Return the (X, Y) coordinate for the center point of the cell that contains the specified text.  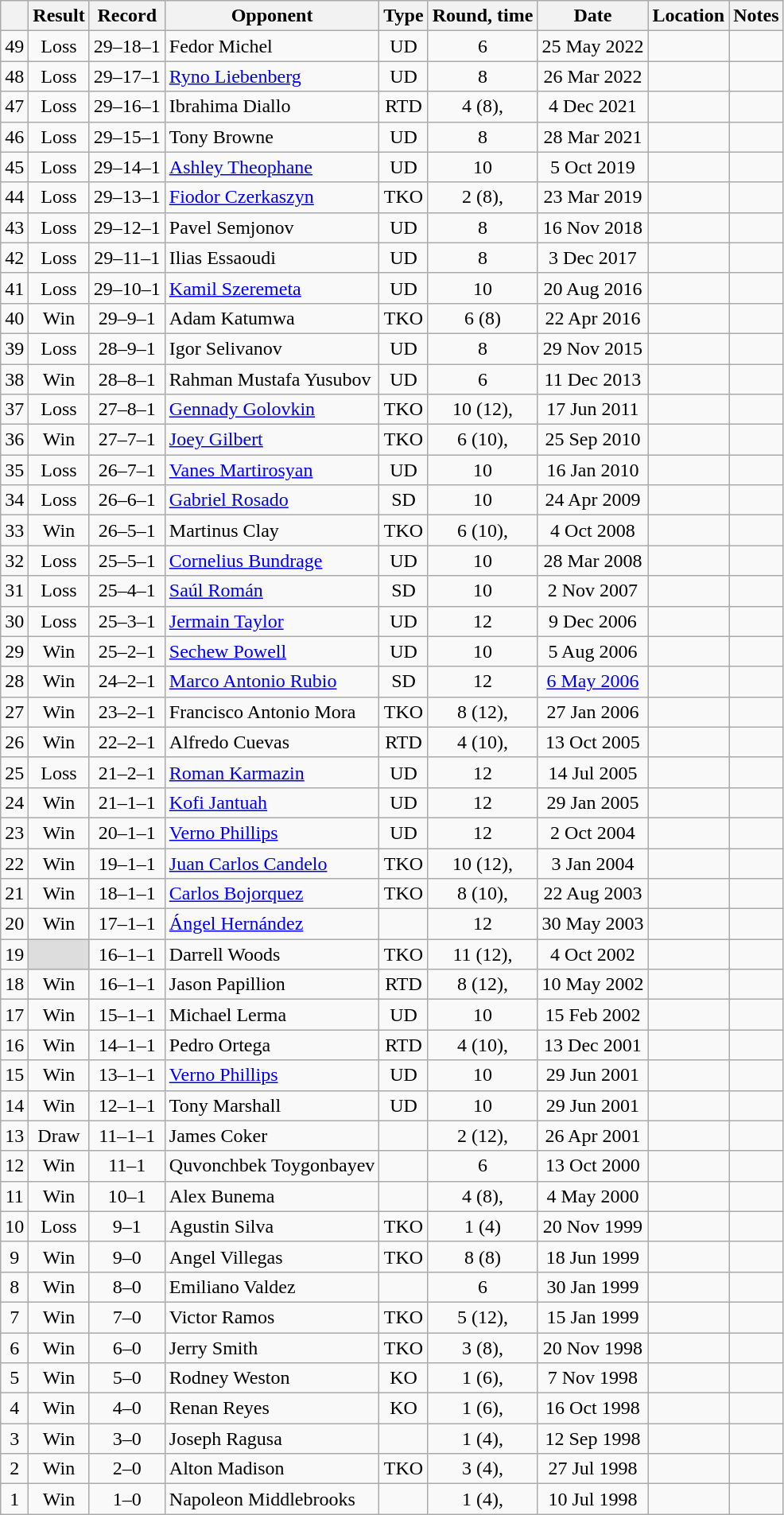
41 (14, 288)
19 (14, 954)
Fedor Michel (272, 46)
Marco Antonio Rubio (272, 682)
Rahman Mustafa Yusubov (272, 379)
2 (12), (483, 1136)
14–1–1 (127, 1045)
Francisco Antonio Mora (272, 712)
2 Nov 2007 (593, 591)
Renan Reyes (272, 1408)
7 Nov 1998 (593, 1378)
29–13–1 (127, 197)
Result (59, 16)
3 (8), (483, 1348)
Ibrahima Diallo (272, 107)
3 (14, 1439)
Jermain Taylor (272, 621)
Kofi Jantuah (272, 802)
28 Mar 2021 (593, 137)
30 (14, 621)
13 Dec 2001 (593, 1045)
Gabriel Rosado (272, 500)
49 (14, 46)
13–1–1 (127, 1075)
11 Dec 2013 (593, 379)
Ashley Theophane (272, 167)
6 May 2006 (593, 682)
10–1 (127, 1196)
1–0 (127, 1499)
29–18–1 (127, 46)
25–4–1 (127, 591)
15 (14, 1075)
18 (14, 985)
20 Nov 1999 (593, 1226)
18–1–1 (127, 894)
44 (14, 197)
26–5–1 (127, 530)
21 (14, 894)
17 (14, 1015)
Location (689, 16)
18 Jun 1999 (593, 1257)
2 (8), (483, 197)
6–0 (127, 1348)
25 (14, 772)
15 Jan 1999 (593, 1317)
45 (14, 167)
Angel Villegas (272, 1257)
Fiodor Czerkaszyn (272, 197)
25–2–1 (127, 651)
6 (8) (483, 318)
4 Oct 2008 (593, 530)
34 (14, 500)
Date (593, 16)
28 (14, 682)
4 (14, 1408)
3–0 (127, 1439)
Martinus Clay (272, 530)
Kamil Szeremeta (272, 288)
36 (14, 440)
15–1–1 (127, 1015)
8 (8) (483, 1257)
46 (14, 137)
10 Jul 1998 (593, 1499)
12 Sep 1998 (593, 1439)
14 (14, 1105)
11 (14, 1196)
Tony Browne (272, 137)
19–1–1 (127, 863)
Opponent (272, 16)
13 (14, 1136)
27–7–1 (127, 440)
Igor Selivanov (272, 348)
29 Jan 2005 (593, 802)
12–1–1 (127, 1105)
24 Apr 2009 (593, 500)
23 Mar 2019 (593, 197)
Juan Carlos Candelo (272, 863)
5 (12), (483, 1317)
Type (404, 16)
24 (14, 802)
Joey Gilbert (272, 440)
29–10–1 (127, 288)
30 May 2003 (593, 924)
24–2–1 (127, 682)
4 Oct 2002 (593, 954)
Saúl Román (272, 591)
23–2–1 (127, 712)
31 (14, 591)
15 Feb 2002 (593, 1015)
26 Apr 2001 (593, 1136)
21–2–1 (127, 772)
17–1–1 (127, 924)
4–0 (127, 1408)
22–2–1 (127, 742)
Round, time (483, 16)
2 (14, 1469)
1 (14, 1499)
29–16–1 (127, 107)
40 (14, 318)
37 (14, 410)
27–8–1 (127, 410)
Gennady Golovkin (272, 410)
Adam Katumwa (272, 318)
48 (14, 76)
32 (14, 561)
20 (14, 924)
27 Jan 2006 (593, 712)
29–11–1 (127, 258)
Alton Madison (272, 1469)
Michael Lerma (272, 1015)
5–0 (127, 1378)
1 (4) (483, 1226)
29–17–1 (127, 76)
38 (14, 379)
2 Oct 2004 (593, 833)
2–0 (127, 1469)
Victor Ramos (272, 1317)
Napoleon Middlebrooks (272, 1499)
Draw (59, 1136)
26 (14, 742)
29–9–1 (127, 318)
39 (14, 348)
16 Nov 2018 (593, 227)
25 Sep 2010 (593, 440)
47 (14, 107)
16 Jan 2010 (593, 470)
9 Dec 2006 (593, 621)
21–1–1 (127, 802)
Pedro Ortega (272, 1045)
23 (14, 833)
Agustin Silva (272, 1226)
10 May 2002 (593, 985)
Record (127, 16)
Quvonchbek Toygonbayev (272, 1166)
Ángel Hernández (272, 924)
27 Jul 1998 (593, 1469)
Notes (756, 16)
25–5–1 (127, 561)
25 May 2022 (593, 46)
Alex Bunema (272, 1196)
28–8–1 (127, 379)
43 (14, 227)
3 Jan 2004 (593, 863)
29–14–1 (127, 167)
9–1 (127, 1226)
Sechew Powell (272, 651)
13 Oct 2000 (593, 1166)
Emiliano Valdez (272, 1287)
33 (14, 530)
Pavel Semjonov (272, 227)
Carlos Bojorquez (272, 894)
30 Jan 1999 (593, 1287)
11–1 (127, 1166)
29–15–1 (127, 137)
7 (14, 1317)
5 Oct 2019 (593, 167)
Jerry Smith (272, 1348)
16 (14, 1045)
Joseph Ragusa (272, 1439)
7–0 (127, 1317)
Rodney Weston (272, 1378)
5 Aug 2006 (593, 651)
25–3–1 (127, 621)
11 (12), (483, 954)
14 Jul 2005 (593, 772)
3 (4), (483, 1469)
13 Oct 2005 (593, 742)
8–0 (127, 1287)
26 Mar 2022 (593, 76)
20 Nov 1998 (593, 1348)
29 Nov 2015 (593, 348)
Darrell Woods (272, 954)
11–1–1 (127, 1136)
Cornelius Bundrage (272, 561)
22 Aug 2003 (593, 894)
20–1–1 (127, 833)
26–6–1 (127, 500)
28–9–1 (127, 348)
4 May 2000 (593, 1196)
Ilias Essaoudi (272, 258)
8 (10), (483, 894)
9 (14, 1257)
16 Oct 1998 (593, 1408)
27 (14, 712)
29 (14, 651)
5 (14, 1378)
4 Dec 2021 (593, 107)
9–0 (127, 1257)
28 Mar 2008 (593, 561)
Vanes Martirosyan (272, 470)
3 Dec 2017 (593, 258)
Jason Papillion (272, 985)
35 (14, 470)
22 (14, 863)
22 Apr 2016 (593, 318)
Ryno Liebenberg (272, 76)
17 Jun 2011 (593, 410)
29–12–1 (127, 227)
20 Aug 2016 (593, 288)
James Coker (272, 1136)
26–7–1 (127, 470)
42 (14, 258)
Roman Karmazin (272, 772)
Alfredo Cuevas (272, 742)
Tony Marshall (272, 1105)
